Return the [X, Y] coordinate for the center point of the cell that contains the specified text.  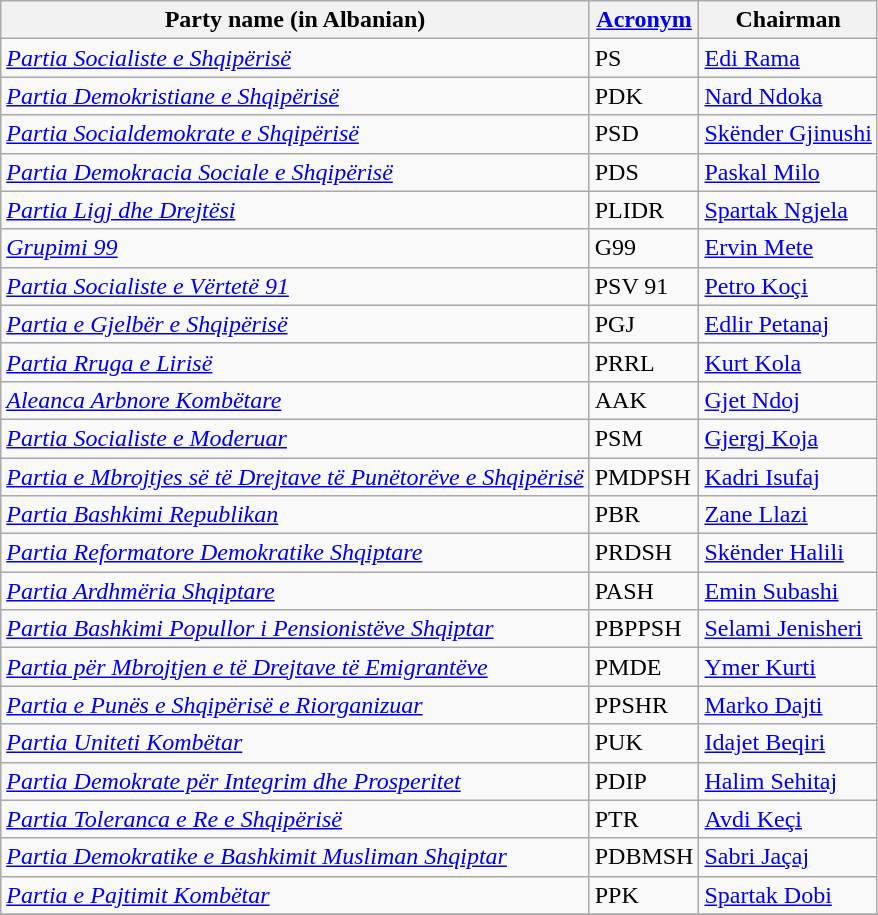
Kurt Kola [788, 362]
Partia Ardhmëria Shqiptare [295, 591]
Partia Reformatore Demokratike Shqiptare [295, 553]
PSV 91 [644, 286]
Ervin Mete [788, 248]
Zane Llazi [788, 515]
Edi Rama [788, 58]
Gjergj Koja [788, 438]
Kadri Isufaj [788, 477]
Partia Demokrate për Integrim dhe Prosperitet [295, 781]
Petro Koçi [788, 286]
Partia Socialiste e Moderuar [295, 438]
Partia për Mbrojtjen e të Drejtave të Emigrantëve [295, 667]
PDS [644, 172]
PGJ [644, 324]
PDIP [644, 781]
Ymer Kurti [788, 667]
PUK [644, 743]
AAK [644, 400]
Grupimi 99 [295, 248]
PPK [644, 895]
Edlir Petanaj [788, 324]
Sabri Jaçaj [788, 857]
Partia Bashkimi Popullor i Pensionistëve Shqiptar [295, 629]
PSM [644, 438]
PMDE [644, 667]
Paskal Milo [788, 172]
PRDSH [644, 553]
Nard Ndoka [788, 96]
Skënder Gjinushi [788, 134]
PDK [644, 96]
PBR [644, 515]
Partia e Punës e Shqipërisë e Riorganizuar [295, 705]
PSD [644, 134]
Partia Toleranca e Re e Shqipërisë [295, 819]
PS [644, 58]
Halim Sehitaj [788, 781]
Selami Jenisheri [788, 629]
Idajet Beqiri [788, 743]
Gjet Ndoj [788, 400]
Partia Socialdemokrate e Shqipërisë [295, 134]
Party name (in Albanian) [295, 20]
G99 [644, 248]
PTR [644, 819]
PRRL [644, 362]
PASH [644, 591]
Partia Bashkimi Republikan [295, 515]
PLIDR [644, 210]
Partia e Mbrojtjes së të Drejtave të Punëtorëve e Shqipërisë [295, 477]
Marko Dajti [788, 705]
Partia e Pajtimit Kombëtar [295, 895]
Chairman [788, 20]
PPSHR [644, 705]
Partia Demokratike e Bashkimit Musliman Shqiptar [295, 857]
PDBMSH [644, 857]
Aleanca Arbnore Kombëtare [295, 400]
Acronym [644, 20]
Partia e Gjelbër e Shqipërisë [295, 324]
Spartak Ngjela [788, 210]
Avdi Keçi [788, 819]
PMDPSH [644, 477]
Skënder Halili [788, 553]
PBPPSH [644, 629]
Partia Rruga e Lirisë [295, 362]
Emin Subashi [788, 591]
Partia Socialiste e Vërtetë 91 [295, 286]
Spartak Dobi [788, 895]
Partia Uniteti Kombëtar [295, 743]
Partia Demokristiane e Shqipërisë [295, 96]
Partia Demokracia Sociale e Shqipërisë [295, 172]
Partia Socialiste e Shqipërisë [295, 58]
Partia Ligj dhe Drejtësi [295, 210]
